Pinpoint the cell where the given text exists, returning its (x, y) midpoint coordinate. 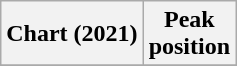
Peakposition (189, 34)
Chart (2021) (72, 34)
